Identify which cell holds the provided text, then report its [x, y] central coordinate. 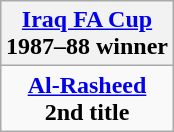
Iraq FA Cup1987–88 winner [86, 34]
Al-Rasheed2nd title [86, 98]
